Extract the (x, y) coordinate from the center of the cell holding the provided text.  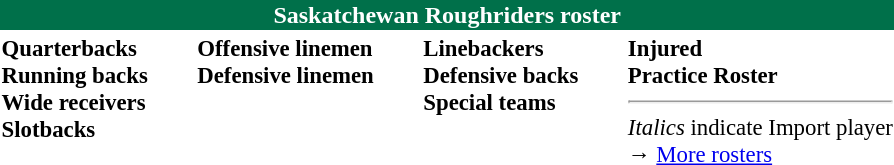
Saskatchewan Roughriders roster (447, 15)
